Detect which cell encompasses the target text, then output its [X, Y] center coordinate. 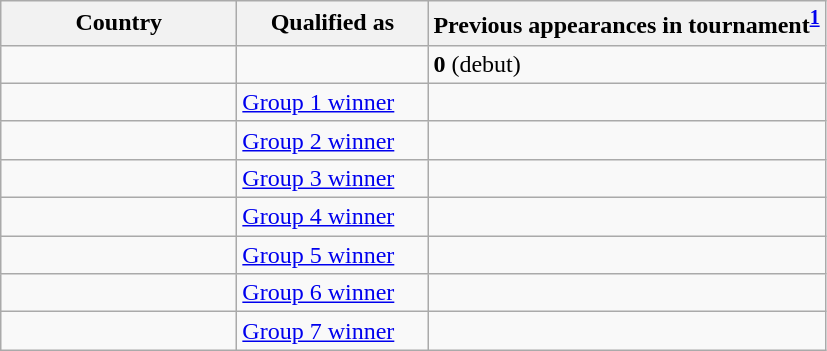
Group 5 winner [332, 255]
Group 1 winner [332, 102]
Group 4 winner [332, 217]
Group 2 winner [332, 140]
Group 3 winner [332, 178]
Previous appearances in tournament1 [626, 24]
Group 6 winner [332, 293]
0 (debut) [626, 64]
Country [119, 24]
Group 7 winner [332, 331]
Qualified as [332, 24]
